From the cell containing the given text, extract its center point as [x, y] coordinate. 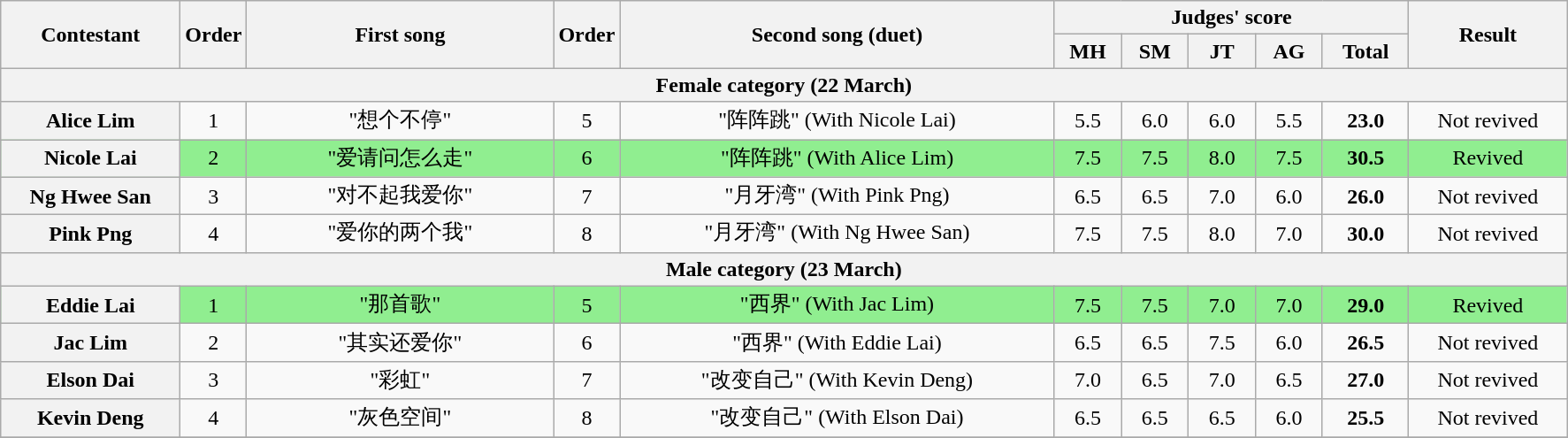
30.5 [1365, 159]
"月牙湾" (With Pink Png) [837, 196]
Contestant [90, 35]
"西界" (With Eddie Lai) [837, 343]
Elson Dai [90, 380]
Total [1365, 51]
Nicole Lai [90, 159]
Pink Png [90, 234]
"阵阵跳" (With Alice Lim) [837, 159]
Judges' score [1231, 18]
"西界" (With Jac Lim) [837, 304]
Ng Hwee San [90, 196]
"月牙湾" (With Ng Hwee San) [837, 234]
Eddie Lai [90, 304]
AG [1289, 51]
Alice Lim [90, 120]
23.0 [1365, 120]
"阵阵跳" (With Nicole Lai) [837, 120]
"彩虹" [400, 380]
Female category (22 March) [784, 85]
First song [400, 35]
25.5 [1365, 418]
MH [1088, 51]
29.0 [1365, 304]
Kevin Deng [90, 418]
"改变自己" (With Kevin Deng) [837, 380]
Jac Lim [90, 343]
30.0 [1365, 234]
26.0 [1365, 196]
"想个不停" [400, 120]
"灰色空间" [400, 418]
SM [1155, 51]
26.5 [1365, 343]
"爱请问怎么走" [400, 159]
"那首歌" [400, 304]
Result [1488, 35]
JT [1222, 51]
Second song (duet) [837, 35]
"改变自己" (With Elson Dai) [837, 418]
27.0 [1365, 380]
"其实还爱你" [400, 343]
"爱你的两个我" [400, 234]
"对不起我爱你" [400, 196]
Male category (23 March) [784, 269]
